Determine the [x, y] coordinate at the center of the cell enclosing the given text.  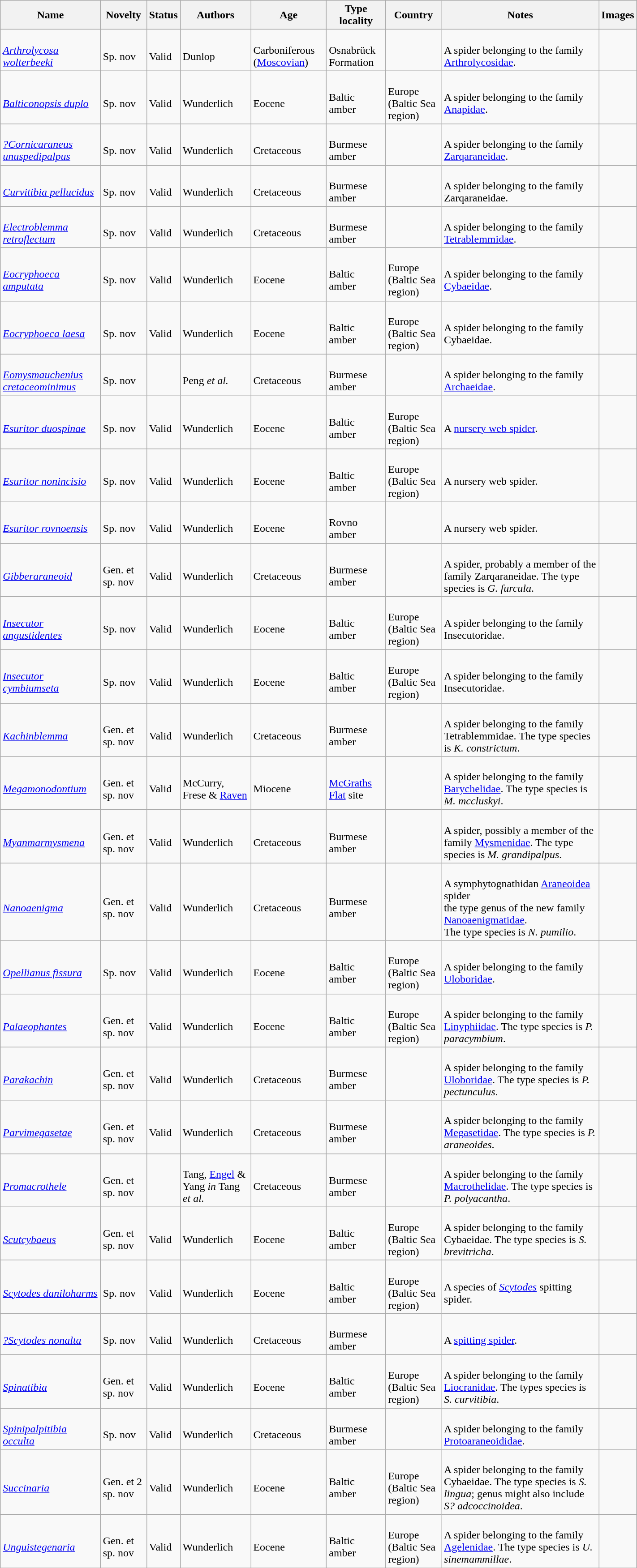
A spider belonging to the family Agelenidae. The type species is U. sinemammillae. [520, 1542]
Eocryphoeca laesa [50, 328]
Curvitibia pellucidus [50, 186]
Insecutor angustidentes [50, 623]
A symphytognathidan Araneoidea spider the type genus of the new family Nanoaenigmatidae. The type species is N. pumilio. [520, 901]
Spinipalpitibia occulta [50, 1429]
Succinaria [50, 1482]
A spider, possibly a member of the family Mysmenidae. The type species is M. grandipalpus. [520, 836]
Scutcybaeus [50, 1234]
A spider belonging to the family Tetrablemmidae. The type species is K. constrictum. [520, 730]
Rovno amber [356, 522]
Type locality [356, 15]
A spitting spider. [520, 1334]
Esuritor rovnoensis [50, 522]
Nanoaenigma [50, 901]
A spider belonging to the family Uloboridae. The type species is P. pectunculus. [520, 1073]
Gibberaraneoid [50, 570]
Eomysmauchenius cretaceominimus [50, 375]
Promacrothele [50, 1180]
Insecutor cymbiumseta [50, 677]
Age [288, 15]
Kachinblemma [50, 730]
Country [414, 15]
A spider, probably a member of the family Zarqaraneidae. The type species is G. furcula. [520, 570]
A spider belonging to the family Liocranidae. The types species is S. curvitibia. [520, 1381]
McGraths Flat site [356, 783]
A spider belonging to the family Arthrolycosidae. [520, 50]
Unguistegenaria [50, 1542]
Images [618, 15]
Tang, Engel & Yang in Tang et al. [215, 1180]
A spider belonging to the family Tetrablemmidae. [520, 227]
A spider belonging to the family Protoaraneoididae. [520, 1429]
A spider belonging to the family Megasetidae. The type species is P. araneoides. [520, 1127]
Myanmarmysmena [50, 836]
Dunlop [215, 50]
Peng et al. [215, 375]
Esuritor duospinae [50, 422]
Authors [215, 15]
Carboniferous (Moscovian) [288, 50]
Esuritor nonincisio [50, 475]
A spider belonging to the family Macrothelidae. The type species is P. polyacantha. [520, 1180]
Opellianus fissura [50, 967]
A spider belonging to the family Archaeidae. [520, 375]
Miocene [288, 783]
Osnabrück Formation [356, 50]
A spider belonging to the family Cybaeidae. The type species is S. lingua; genus might also include S? adcoccinoidea. [520, 1482]
Notes [520, 15]
Gen. et 2 sp. nov [124, 1482]
A spider belonging to the family Uloboridae. [520, 967]
Parakachin [50, 1073]
Eocryphoeca amputata [50, 274]
Arthrolycosa wolterbeeki [50, 50]
Electroblemma retroflectum [50, 227]
A spider belonging to the family Linyphiidae. The type species is P. paracymbium. [520, 1021]
?Scytodes nonalta [50, 1334]
Balticonopsis duplo [50, 98]
Megamonodontium [50, 783]
A spider belonging to the family Cybaeidae. The type species is S. brevitricha. [520, 1234]
Novelty [124, 15]
Scytodes daniloharms [50, 1286]
Palaeophantes [50, 1021]
Spinatibia [50, 1381]
Name [50, 15]
A spider belonging to the family Anapidae. [520, 98]
A species of Scytodes spitting spider. [520, 1286]
A spider belonging to the family Barychelidae. The type species is M. mccluskyi. [520, 783]
?Cornicaraneus unuspedipalpus [50, 145]
Status [163, 15]
McCurry, Frese & Raven [215, 783]
Parvimegasetae [50, 1127]
